Search for the cell housing the specified text and yield its (x, y) center coordinate. 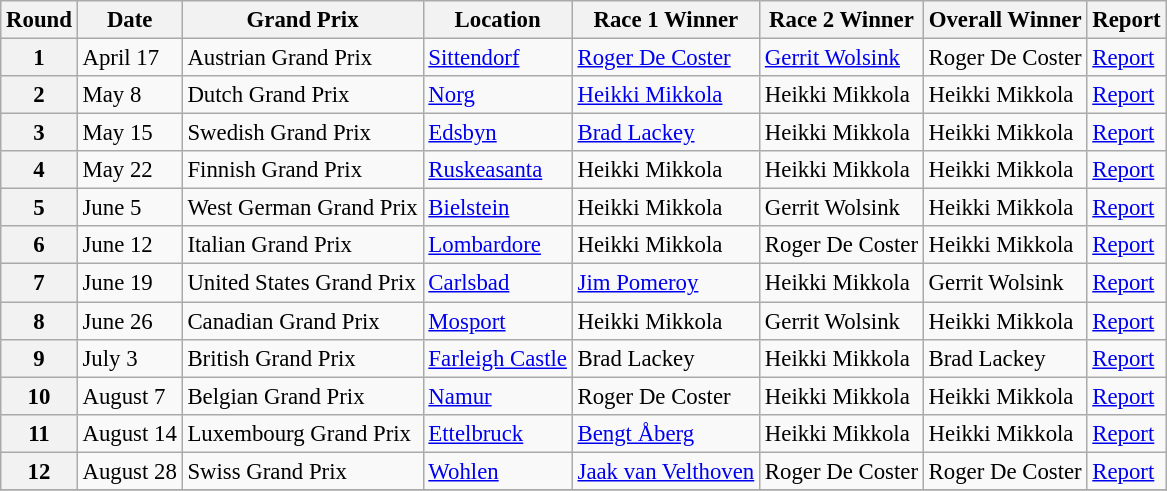
Norg (498, 95)
Jim Pomeroy (666, 283)
6 (39, 245)
Race 2 Winner (842, 20)
Lombardore (498, 245)
Swiss Grand Prix (302, 471)
1 (39, 58)
8 (39, 321)
Location (498, 20)
Race 1 Winner (666, 20)
Finnish Grand Prix (302, 170)
United States Grand Prix (302, 283)
Ettelbruck (498, 433)
Mosport (498, 321)
Date (130, 20)
Jaak van Velthoven (666, 471)
May 15 (130, 133)
Bengt Åberg (666, 433)
10 (39, 396)
Belgian Grand Prix (302, 396)
June 12 (130, 245)
May 22 (130, 170)
11 (39, 433)
Namur (498, 396)
Round (39, 20)
April 17 (130, 58)
Ruskeasanta (498, 170)
7 (39, 283)
Edsbyn (498, 133)
12 (39, 471)
August 7 (130, 396)
Carlsbad (498, 283)
Canadian Grand Prix (302, 321)
Luxembourg Grand Prix (302, 433)
5 (39, 208)
Swedish Grand Prix (302, 133)
9 (39, 358)
Dutch Grand Prix (302, 95)
West German Grand Prix (302, 208)
August 14 (130, 433)
British Grand Prix (302, 358)
Austrian Grand Prix (302, 58)
Grand Prix (302, 20)
August 28 (130, 471)
July 3 (130, 358)
4 (39, 170)
June 26 (130, 321)
Sittendorf (498, 58)
3 (39, 133)
May 8 (130, 95)
June 5 (130, 208)
Italian Grand Prix (302, 245)
Overall Winner (1005, 20)
June 19 (130, 283)
Wohlen (498, 471)
2 (39, 95)
Bielstein (498, 208)
Farleigh Castle (498, 358)
